Find where the given text appears and provide that cell's center as (X, Y) coordinate. 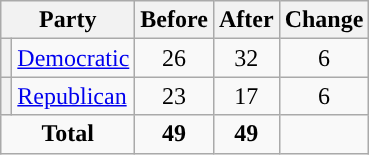
23 (174, 96)
Change (324, 20)
Democratic (74, 58)
32 (246, 58)
After (246, 20)
Total (68, 134)
17 (246, 96)
Republican (74, 96)
Before (174, 20)
26 (174, 58)
Party (68, 20)
